Provide the [x, y] coordinate of the cell's center where the given text is located.  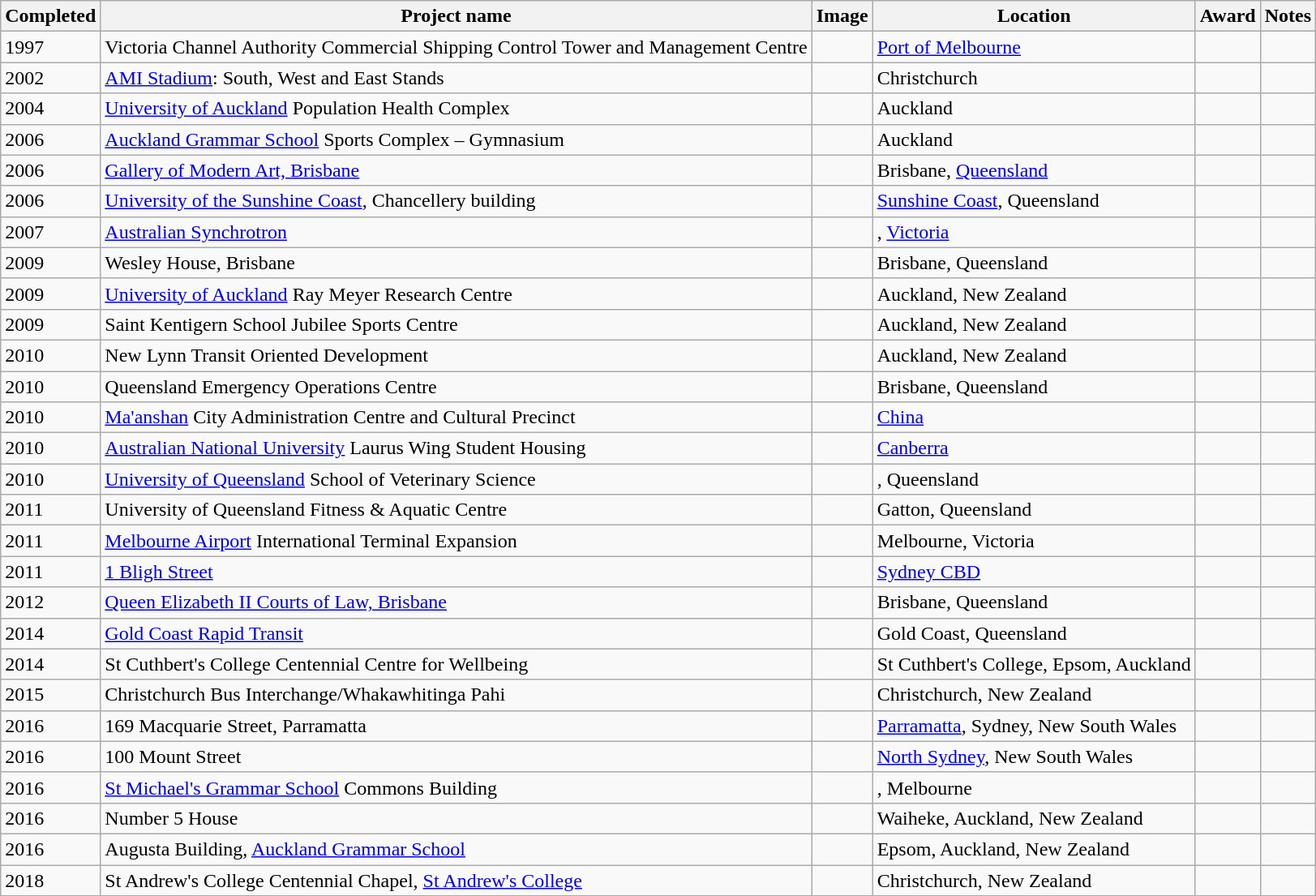
St Michael's Grammar School Commons Building [456, 787]
University of the Sunshine Coast, Chancellery building [456, 201]
1 Bligh Street [456, 572]
Melbourne, Victoria [1034, 541]
Canberra [1034, 448]
University of Queensland School of Veterinary Science [456, 479]
2015 [50, 695]
Port of Melbourne [1034, 47]
2012 [50, 602]
Queensland Emergency Operations Centre [456, 387]
2007 [50, 232]
North Sydney, New South Wales [1034, 757]
2002 [50, 78]
Augusta Building, Auckland Grammar School [456, 849]
University of Queensland Fitness & Aquatic Centre [456, 510]
169 Macquarie Street, Parramatta [456, 726]
1997 [50, 47]
St Andrew's College Centennial Chapel, St Andrew's College [456, 880]
Auckland Grammar School Sports Complex – Gymnasium [456, 139]
Wesley House, Brisbane [456, 263]
St Cuthbert's College, Epsom, Auckland [1034, 664]
University of Auckland Population Health Complex [456, 109]
Award [1228, 16]
Gold Coast Rapid Transit [456, 633]
Sunshine Coast, Queensland [1034, 201]
New Lynn Transit Oriented Development [456, 355]
Gallery of Modern Art, Brisbane [456, 170]
Melbourne Airport International Terminal Expansion [456, 541]
Gold Coast, Queensland [1034, 633]
Victoria Channel Authority Commercial Shipping Control Tower and Management Centre [456, 47]
Project name [456, 16]
, Victoria [1034, 232]
Notes [1288, 16]
Epsom, Auckland, New Zealand [1034, 849]
Queen Elizabeth II Courts of Law, Brisbane [456, 602]
Ma'anshan City Administration Centre and Cultural Precinct [456, 418]
, Queensland [1034, 479]
AMI Stadium: South, West and East Stands [456, 78]
100 Mount Street [456, 757]
Sydney CBD [1034, 572]
Saint Kentigern School Jubilee Sports Centre [456, 324]
China [1034, 418]
Gatton, Queensland [1034, 510]
, Melbourne [1034, 787]
St Cuthbert's College Centennial Centre for Wellbeing [456, 664]
Number 5 House [456, 818]
Australian National University Laurus Wing Student Housing [456, 448]
2018 [50, 880]
University of Auckland Ray Meyer Research Centre [456, 294]
Image [842, 16]
2004 [50, 109]
Christchurch Bus Interchange/Whakawhitinga Pahi [456, 695]
Completed [50, 16]
Parramatta, Sydney, New South Wales [1034, 726]
Christchurch [1034, 78]
Location [1034, 16]
Australian Synchrotron [456, 232]
Waiheke, Auckland, New Zealand [1034, 818]
